Identify which cell holds the provided text, then report its (X, Y) central coordinate. 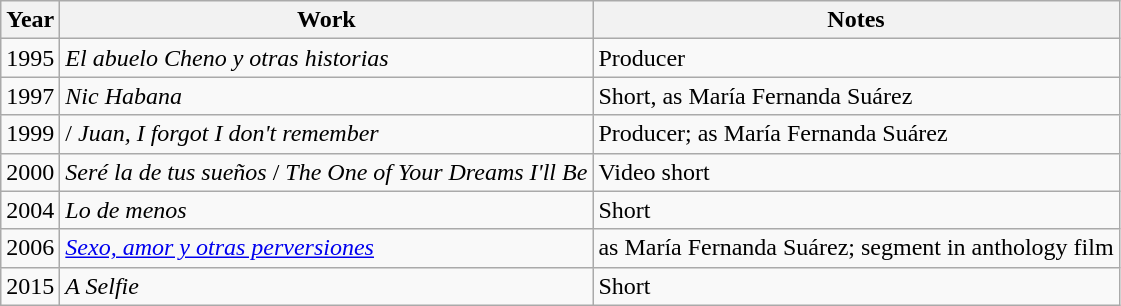
as María Fernanda Suárez; segment in anthology film (856, 248)
Nic Habana (326, 96)
1999 (30, 134)
Sexo, amor y otras perversiones (326, 248)
El abuelo Cheno y otras historias (326, 58)
A Selfie (326, 286)
2004 (30, 210)
Seré la de tus sueños / The One of Your Dreams I'll Be (326, 172)
Producer (856, 58)
Lo de menos (326, 210)
2006 (30, 248)
/ Juan, I forgot I don't remember (326, 134)
Short, as María Fernanda Suárez (856, 96)
Producer; as María Fernanda Suárez (856, 134)
2015 (30, 286)
Video short (856, 172)
Year (30, 20)
Notes (856, 20)
1995 (30, 58)
1997 (30, 96)
2000 (30, 172)
Work (326, 20)
